Determine the (x, y) coordinate at the center of the cell enclosing the given text.  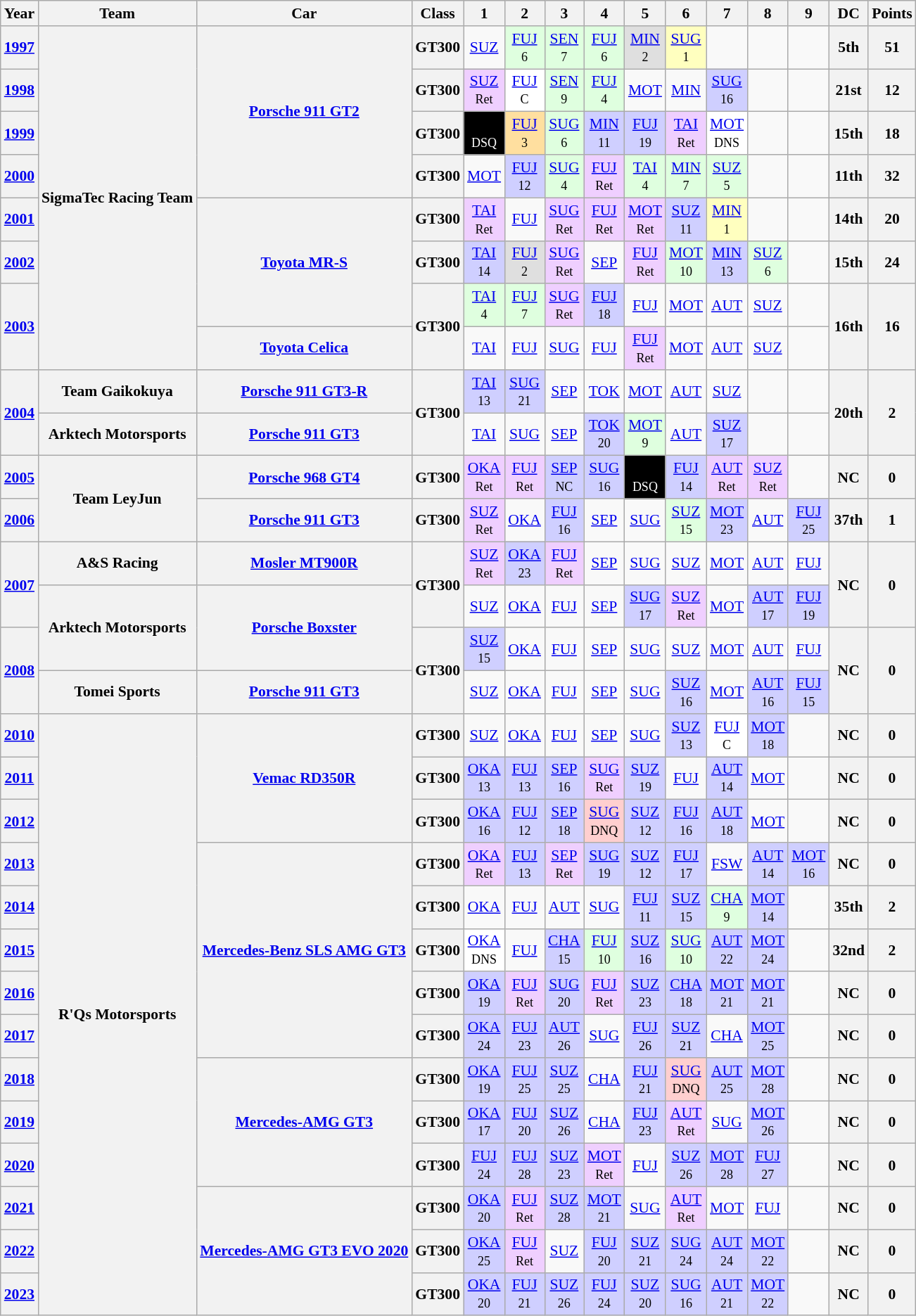
Class (438, 13)
2016 (20, 993)
21st (848, 90)
Team (117, 13)
32 (892, 176)
SUG21 (525, 391)
AUT18 (727, 822)
SUG4 (564, 176)
FUJ10 (604, 950)
FUJ28 (525, 1165)
3 (564, 13)
FUJ14 (686, 477)
2023 (20, 1294)
FUJ2 (525, 262)
2022 (20, 1251)
2020 (20, 1165)
SigmaTec Racing Team (117, 198)
FUJ18 (604, 305)
Toyota Celica (304, 349)
2010 (20, 736)
MOT9 (645, 435)
TAI14 (484, 262)
TAI13 (484, 391)
SEN9 (564, 90)
CHA18 (686, 993)
Year (20, 13)
Team Gaikokuya (117, 391)
Mercedes-AMG GT3 EVO 2020 (304, 1251)
SUG10 (686, 950)
FUJ7 (525, 305)
5th (848, 48)
MOT25 (768, 1037)
2014 (20, 907)
Porsche Boxster (304, 627)
2012 (20, 822)
SUZ5 (727, 176)
OKA24 (484, 1037)
12 (892, 90)
20 (892, 219)
MOT24 (768, 950)
2011 (20, 778)
FUJ15 (808, 692)
MIN13 (727, 262)
2015 (20, 950)
11th (848, 176)
OKA17 (484, 1123)
SUG6 (564, 134)
5 (645, 13)
35th (848, 907)
MOT10 (686, 262)
TOK20 (604, 435)
FUJ27 (768, 1165)
CHA9 (727, 907)
9 (808, 13)
32nd (848, 950)
AUT22 (727, 950)
OKA25 (484, 1251)
MOT14 (768, 907)
4 (604, 13)
AUT21 (727, 1294)
6 (686, 13)
SUZ6 (768, 262)
37th (848, 520)
2018 (20, 1079)
MOT23 (727, 520)
Team LeyJun (117, 499)
8 (768, 13)
FUJ3 (525, 134)
AUT24 (727, 1251)
TOK (604, 391)
AUT26 (564, 1037)
SUG17 (645, 606)
Car (304, 13)
SEPRet (564, 864)
MOT18 (768, 736)
Porsche 911 GT3-R (304, 391)
51 (892, 48)
OKA23 (525, 563)
FUJ17 (686, 864)
2007 (20, 584)
2004 (20, 413)
SUZ28 (564, 1208)
SEN7 (564, 48)
Tomei Sports (117, 692)
Mosler MT900R (304, 563)
SUG20 (564, 993)
MOTDNS (727, 134)
FUJ4 (604, 90)
SUZ19 (645, 778)
2006 (20, 520)
AUT17 (768, 606)
MOT26 (768, 1123)
FSW (727, 864)
Porsche 968 GT4 (304, 477)
2021 (20, 1208)
MIN (686, 90)
2003 (20, 327)
24 (892, 262)
SEP18 (564, 822)
AUT16 (768, 692)
SEPNC (564, 477)
2013 (20, 864)
A&S Racing (117, 563)
SUZ11 (686, 219)
Porsche 911 GT2 (304, 112)
SUZ17 (727, 435)
SUZ25 (564, 1079)
14th (848, 219)
OKA16 (484, 822)
1997 (20, 48)
MIN1 (727, 219)
FUJ26 (645, 1037)
1999 (20, 134)
7 (727, 13)
MIN2 (645, 48)
DC (848, 13)
MIN11 (604, 134)
MIN7 (686, 176)
MOT16 (808, 864)
OKA13 (484, 778)
2005 (20, 477)
1998 (20, 90)
FUJ11 (645, 907)
AUT25 (727, 1079)
Toyota MR-S (304, 262)
2008 (20, 671)
2001 (20, 219)
2019 (20, 1123)
2017 (20, 1037)
R'Qs Motorsports (117, 1015)
2000 (20, 176)
SUG24 (686, 1251)
Points (892, 13)
16 (892, 327)
Mercedes-AMG GT3 (304, 1123)
Vemac RD350R (304, 778)
16th (848, 327)
SUG1 (686, 48)
SUZ13 (686, 736)
Mercedes-Benz SLS AMG GT3 (304, 950)
20th (848, 413)
2002 (20, 262)
CHA15 (564, 950)
SEP16 (564, 778)
OKADNS (484, 950)
SUZ20 (645, 1294)
SUG19 (604, 864)
18 (892, 134)
